From the cell containing the given text, extract its center point as (X, Y) coordinate. 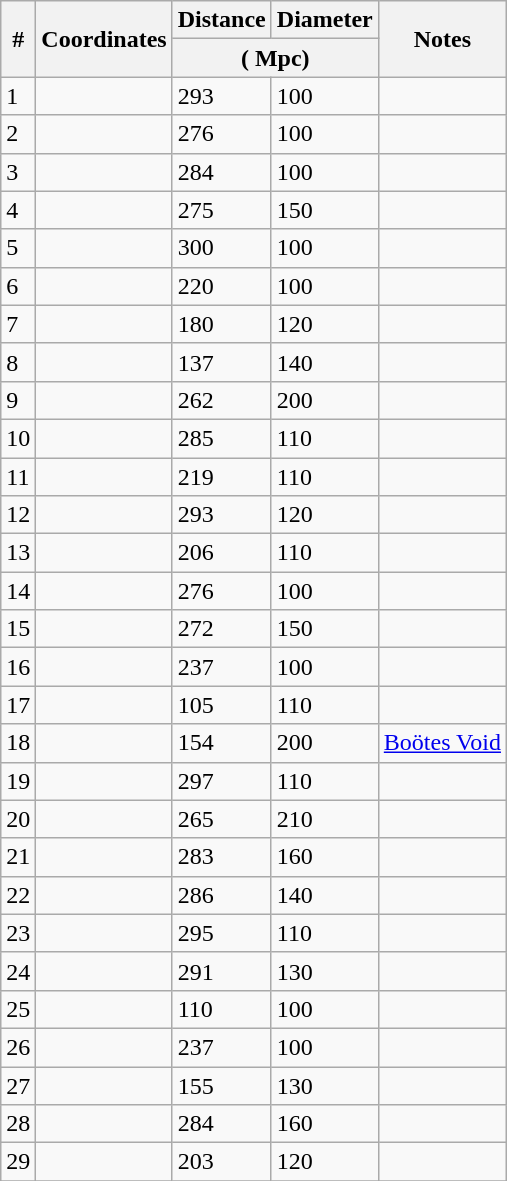
15 (18, 629)
Coordinates (104, 39)
20 (18, 819)
10 (18, 438)
16 (18, 667)
4 (18, 210)
1 (18, 96)
203 (222, 1162)
285 (222, 438)
210 (324, 819)
# (18, 39)
18 (18, 743)
8 (18, 362)
155 (222, 1085)
21 (18, 857)
265 (222, 819)
219 (222, 477)
Diameter (324, 20)
Notes (442, 39)
26 (18, 1047)
180 (222, 324)
105 (222, 705)
220 (222, 286)
Distance (222, 20)
12 (18, 515)
27 (18, 1085)
283 (222, 857)
262 (222, 400)
272 (222, 629)
14 (18, 591)
275 (222, 210)
24 (18, 971)
3 (18, 172)
2 (18, 134)
22 (18, 895)
9 (18, 400)
300 (222, 248)
295 (222, 933)
7 (18, 324)
137 (222, 362)
11 (18, 477)
23 (18, 933)
19 (18, 781)
25 (18, 1009)
Boötes Void (442, 743)
291 (222, 971)
28 (18, 1124)
286 (222, 895)
5 (18, 248)
( Mpc) (275, 58)
154 (222, 743)
297 (222, 781)
6 (18, 286)
29 (18, 1162)
17 (18, 705)
206 (222, 553)
13 (18, 553)
